Search for the cell housing the specified text and yield its [x, y] center coordinate. 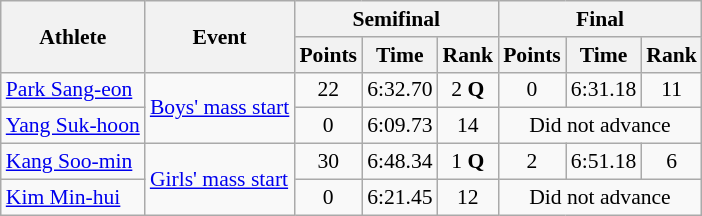
Final [600, 19]
6:51.18 [604, 162]
14 [468, 126]
2 [532, 162]
Semifinal [396, 19]
1 Q [468, 162]
6:09.73 [400, 126]
Kang Soo-min [73, 162]
30 [328, 162]
6:21.45 [400, 197]
Park Sang-eon [73, 90]
Boys' mass start [220, 108]
6:31.18 [604, 90]
12 [468, 197]
11 [672, 90]
22 [328, 90]
6:48.34 [400, 162]
Athlete [73, 36]
Girls' mass start [220, 180]
Yang Suk-hoon [73, 126]
6:32.70 [400, 90]
2 Q [468, 90]
Event [220, 36]
6 [672, 162]
Kim Min-hui [73, 197]
